Detect which cell encompasses the target text, then output its [X, Y] center coordinate. 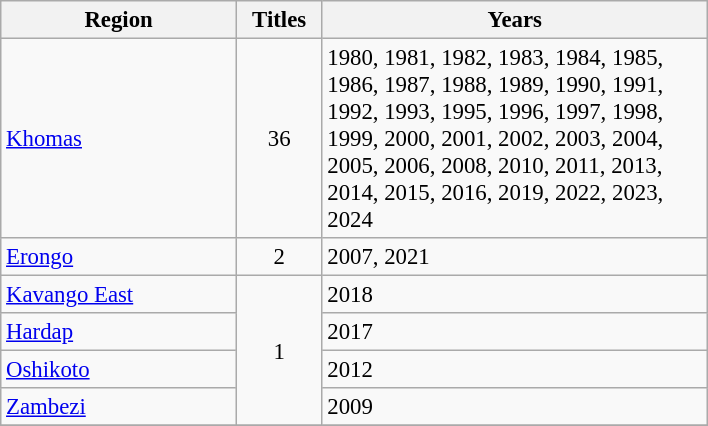
36 [279, 139]
Oshikoto [119, 370]
2007, 2021 [515, 257]
2018 [515, 295]
Zambezi [119, 407]
Erongo [119, 257]
Hardap [119, 332]
Kavango East [119, 295]
2009 [515, 407]
Region [119, 20]
2017 [515, 332]
Khomas [119, 139]
Titles [279, 20]
2012 [515, 370]
1 [279, 351]
Years [515, 20]
2 [279, 257]
